Pinpoint the cell where the given text exists, returning its (X, Y) midpoint coordinate. 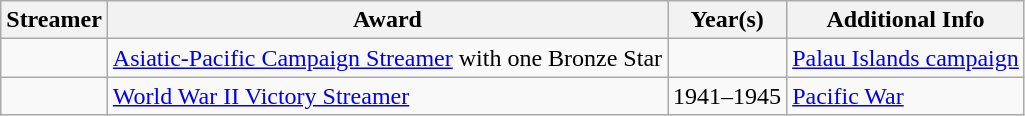
World War II Victory Streamer (387, 96)
1941–1945 (728, 96)
Additional Info (906, 20)
Streamer (54, 20)
Pacific War (906, 96)
Award (387, 20)
Asiatic-Pacific Campaign Streamer with one Bronze Star (387, 58)
Year(s) (728, 20)
Palau Islands campaign (906, 58)
